Locate the cell with the specified text and output its (X, Y) center coordinate. 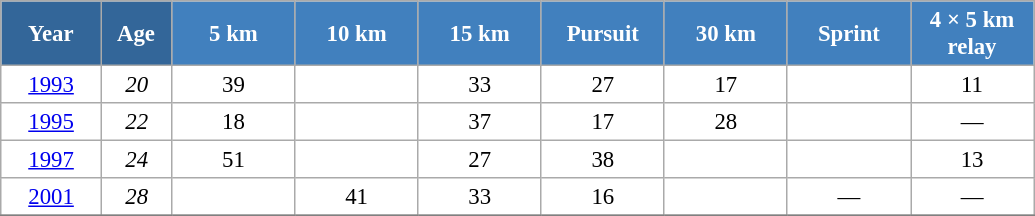
20 (136, 85)
51 (234, 160)
1993 (52, 85)
24 (136, 160)
Year (52, 34)
39 (234, 85)
38 (602, 160)
41 (356, 197)
15 km (480, 34)
5 km (234, 34)
22 (136, 122)
Pursuit (602, 34)
16 (602, 197)
10 km (356, 34)
2001 (52, 197)
18 (234, 122)
1995 (52, 122)
Age (136, 34)
37 (480, 122)
11 (972, 85)
1997 (52, 160)
30 km (726, 34)
Sprint (848, 34)
13 (972, 160)
4 × 5 km relay (972, 34)
